Return the [x, y] coordinate for the center point of the cell that contains the specified text.  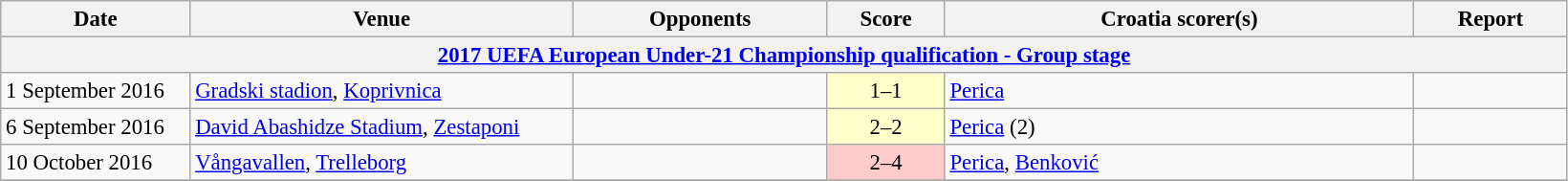
Vångavallen, Trelleborg [382, 163]
1 September 2016 [96, 91]
Score [885, 19]
Perica [1180, 91]
2–2 [885, 127]
Venue [382, 19]
Croatia scorer(s) [1180, 19]
10 October 2016 [96, 163]
6 September 2016 [96, 127]
2–4 [885, 163]
Opponents [700, 19]
Gradski stadion, Koprivnica [382, 91]
1–1 [885, 91]
David Abashidze Stadium, Zestaponi [382, 127]
Perica (2) [1180, 127]
Date [96, 19]
2017 UEFA European Under-21 Championship qualification - Group stage [784, 56]
Perica, Benković [1180, 163]
Report [1492, 19]
